Pinpoint the cell where the given text exists, returning its (X, Y) midpoint coordinate. 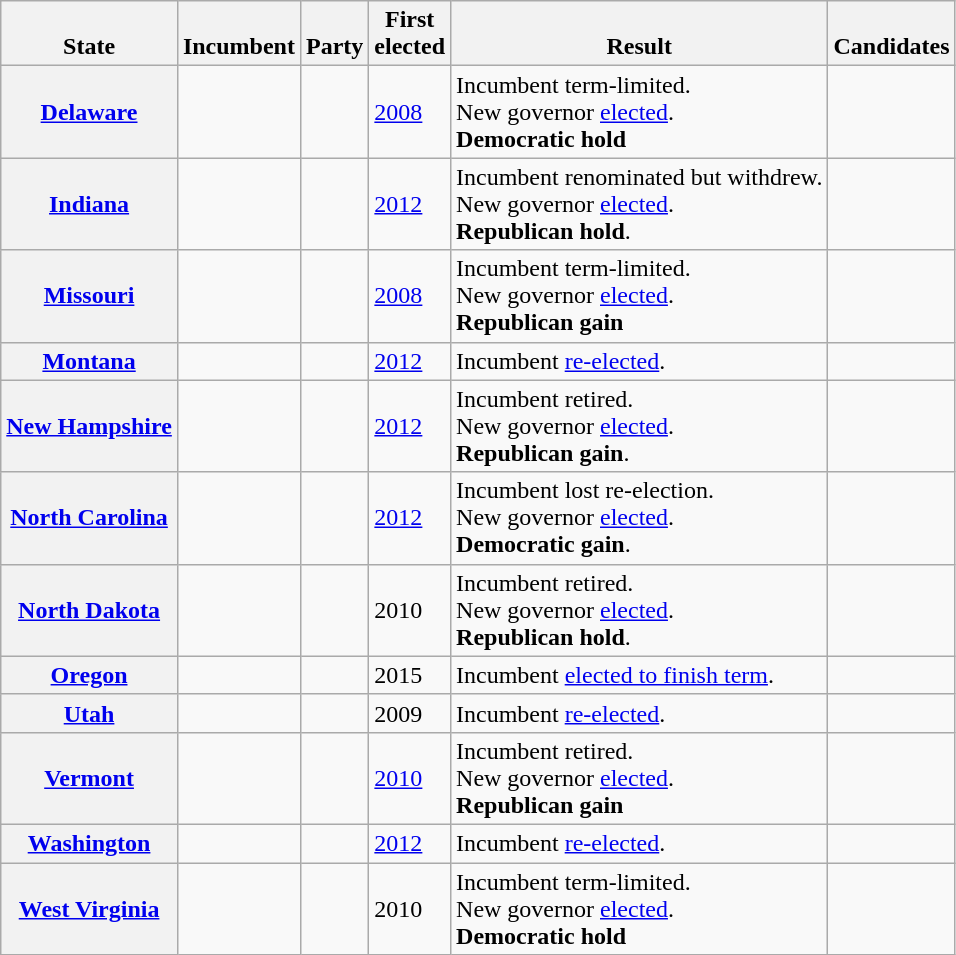
2009 (410, 713)
Incumbent elected to finish term. (640, 675)
State (90, 34)
Vermont (90, 778)
Incumbent term-limited. New governor elected. Republican gain (640, 296)
Delaware (90, 112)
Incumbent (238, 34)
West Virginia (90, 908)
North Carolina (90, 518)
2015 (410, 675)
Party (334, 34)
Oregon (90, 675)
Indiana (90, 204)
Result (640, 34)
Firstelected (410, 34)
Utah (90, 713)
Incumbent retired. New governor elected. Republican gain (640, 778)
Montana (90, 361)
Missouri (90, 296)
Incumbent retired.New governor elected.Republican gain. (640, 426)
North Dakota (90, 610)
Incumbent renominated but withdrew.New governor elected.Republican hold. (640, 204)
Washington (90, 843)
Incumbent lost re-election.New governor elected.Democratic gain. (640, 518)
New Hampshire (90, 426)
Candidates (892, 34)
Incumbent retired. New governor elected.Republican hold. (640, 610)
